Capture the cell that displays the provided text and extract its [X, Y] central coordinate. 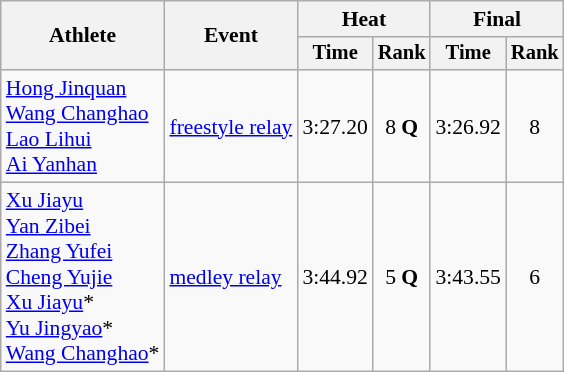
3:44.92 [334, 278]
Heat [364, 19]
3:26.92 [468, 126]
5 Q [402, 278]
8 Q [402, 126]
freestyle relay [230, 126]
Xu JiayuYan ZibeiZhang Yufei Cheng YujieXu Jiayu*Yu Jingyao*Wang Changhao* [83, 278]
Final [496, 19]
3:43.55 [468, 278]
Event [230, 36]
medley relay [230, 278]
6 [535, 278]
8 [535, 126]
Hong JinquanWang ChanghaoLao Lihui Ai Yanhan [83, 126]
Athlete [83, 36]
3:27.20 [334, 126]
